Return (X, Y) of the center of cell containing provided text 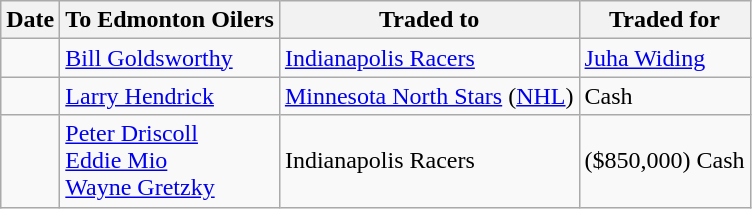
Date (30, 20)
Larry Hendrick (170, 96)
To Edmonton Oilers (170, 20)
Bill Goldsworthy (170, 58)
Cash (664, 96)
Traded to (429, 20)
Juha Widing (664, 58)
Peter DriscollEddie MioWayne Gretzky (170, 161)
Minnesota North Stars (NHL) (429, 96)
Traded for (664, 20)
($850,000) Cash (664, 161)
